From the cell containing the given text, extract its center point as (x, y) coordinate. 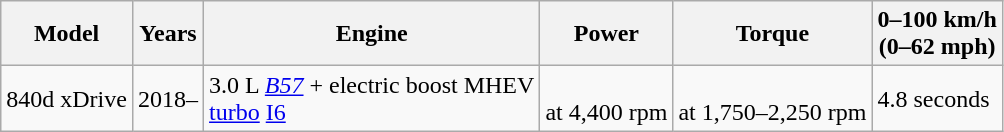
840d xDrive (67, 98)
Power (606, 34)
at 1,750–2,250 rpm (772, 98)
3.0 L B57 + electric boost MHEV turbo I6 (372, 98)
4.8 seconds (937, 98)
Years (168, 34)
Model (67, 34)
0–100 km/h (0–62 mph) (937, 34)
2018– (168, 98)
Torque (772, 34)
Engine (372, 34)
at 4,400 rpm (606, 98)
